Output the (X, Y) coordinate of the center of the cell containing the given text.  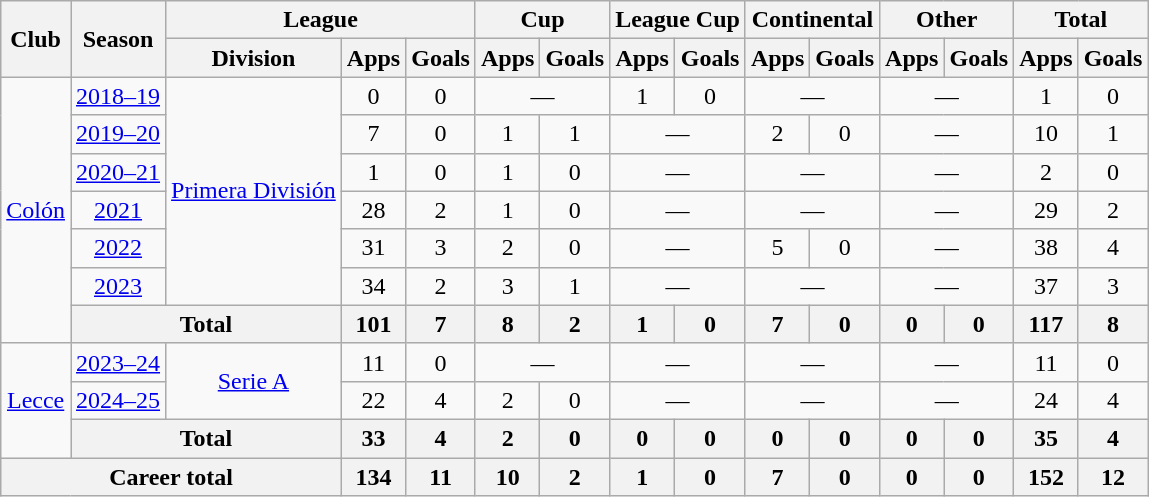
Season (118, 39)
35 (1046, 438)
101 (373, 324)
2023 (118, 286)
Continental (812, 20)
League Cup (678, 20)
152 (1046, 477)
Career total (172, 477)
22 (373, 400)
2020–21 (118, 172)
Cup (542, 20)
Other (947, 20)
29 (1046, 210)
28 (373, 210)
Primera División (254, 191)
31 (373, 248)
League (321, 20)
12 (1113, 477)
5 (777, 248)
Colón (36, 210)
Club (36, 39)
Serie A (254, 381)
34 (373, 286)
2022 (118, 248)
38 (1046, 248)
2018–19 (118, 96)
2019–20 (118, 134)
2024–25 (118, 400)
24 (1046, 400)
2021 (118, 210)
Lecce (36, 400)
37 (1046, 286)
33 (373, 438)
Division (254, 58)
2023–24 (118, 362)
117 (1046, 324)
134 (373, 477)
